Capture the cell that displays the provided text and extract its (x, y) central coordinate. 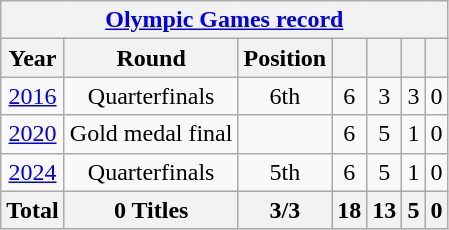
0 Titles (151, 210)
Olympic Games record (224, 20)
2024 (33, 172)
Position (285, 58)
18 (350, 210)
Year (33, 58)
2020 (33, 134)
6th (285, 96)
Gold medal final (151, 134)
3/3 (285, 210)
2016 (33, 96)
5th (285, 172)
Round (151, 58)
Total (33, 210)
13 (384, 210)
